Capture the cell that displays the provided text and extract its [X, Y] central coordinate. 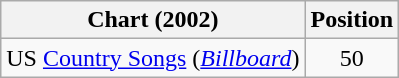
US Country Songs (Billboard) [153, 58]
50 [352, 58]
Chart (2002) [153, 20]
Position [352, 20]
